Return (X, Y) of the center of cell containing provided text 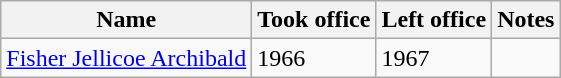
Fisher Jellicoe Archibald (126, 58)
Notes (526, 20)
Took office (314, 20)
1966 (314, 58)
Left office (434, 20)
Name (126, 20)
1967 (434, 58)
